Return (X, Y) of the center of cell containing provided text 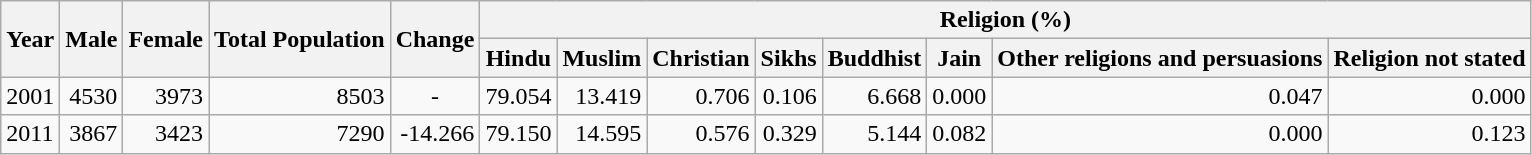
2011 (30, 134)
0.576 (701, 134)
0.123 (1430, 134)
79.054 (518, 96)
0.706 (701, 96)
Religion (%) (1006, 20)
-14.266 (435, 134)
- (435, 96)
3867 (92, 134)
Religion not stated (1430, 58)
Male (92, 39)
Year (30, 39)
79.150 (518, 134)
Sikhs (788, 58)
3973 (166, 96)
4530 (92, 96)
Buddhist (874, 58)
Jain (960, 58)
Hindu (518, 58)
0.047 (1160, 96)
7290 (300, 134)
0.082 (960, 134)
0.329 (788, 134)
Female (166, 39)
2001 (30, 96)
14.595 (602, 134)
0.106 (788, 96)
Change (435, 39)
Other religions and persuasions (1160, 58)
3423 (166, 134)
13.419 (602, 96)
8503 (300, 96)
Total Population (300, 39)
Muslim (602, 58)
Christian (701, 58)
5.144 (874, 134)
6.668 (874, 96)
